Return the [X, Y] coordinate for the center point of the cell that contains the specified text.  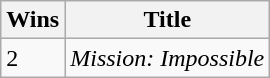
2 [33, 58]
Wins [33, 20]
Mission: Impossible [168, 58]
Title [168, 20]
